Find where the given text appears and provide that cell's center as [X, Y] coordinate. 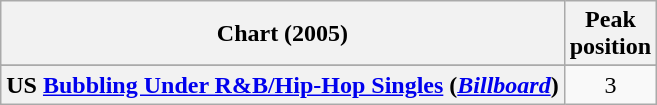
Chart (2005) [282, 34]
Peakposition [610, 34]
3 [610, 85]
US Bubbling Under R&B/Hip-Hop Singles (Billboard) [282, 85]
